Determine the (x, y) coordinate at the center of the cell enclosing the given text.  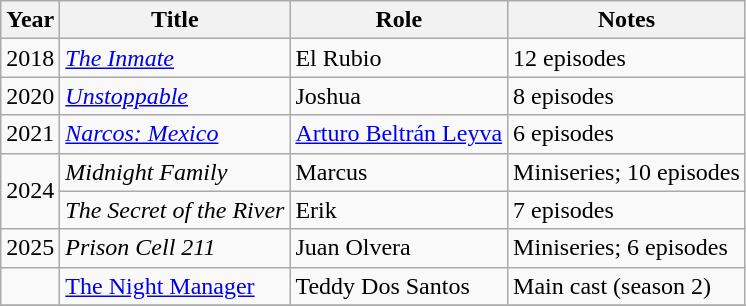
2018 (30, 58)
12 episodes (627, 58)
Notes (627, 20)
2021 (30, 134)
Midnight Family (175, 172)
Joshua (399, 96)
Title (175, 20)
Miniseries; 6 episodes (627, 248)
2020 (30, 96)
2024 (30, 191)
Teddy Dos Santos (399, 286)
El Rubio (399, 58)
Year (30, 20)
Main cast (season 2) (627, 286)
The Inmate (175, 58)
2025 (30, 248)
Unstoppable (175, 96)
Juan Olvera (399, 248)
Erik (399, 210)
Marcus (399, 172)
The Night Manager (175, 286)
The Secret of the River (175, 210)
Miniseries; 10 episodes (627, 172)
7 episodes (627, 210)
6 episodes (627, 134)
Role (399, 20)
8 episodes (627, 96)
Prison Cell 211 (175, 248)
Narcos: Mexico (175, 134)
Arturo Beltrán Leyva (399, 134)
